For the text-containing cell, return its midpoint in [x, y] coordinate format. 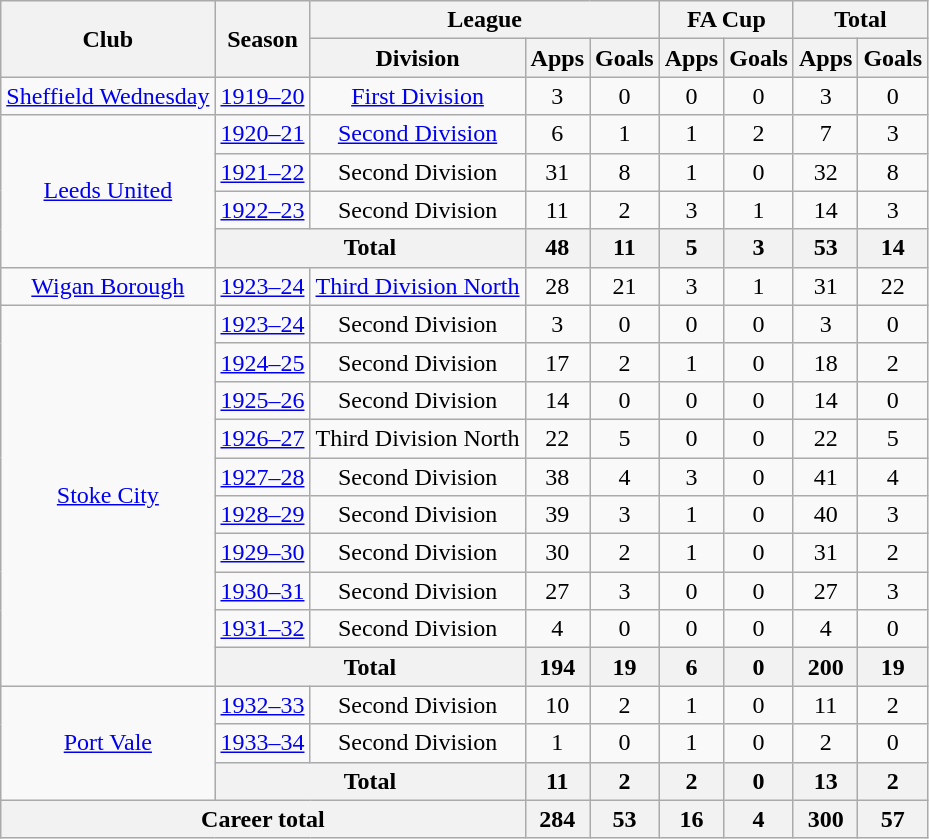
38 [557, 477]
39 [557, 515]
League [484, 20]
1919–20 [262, 96]
21 [625, 286]
300 [825, 819]
Wigan Borough [108, 286]
Season [262, 39]
1927–28 [262, 477]
1922–23 [262, 210]
16 [691, 819]
28 [557, 286]
1929–30 [262, 553]
1926–27 [262, 438]
1933–34 [262, 743]
1931–32 [262, 629]
17 [557, 362]
First Division [418, 96]
1930–31 [262, 591]
18 [825, 362]
1924–25 [262, 362]
284 [557, 819]
194 [557, 667]
32 [825, 172]
Club [108, 39]
Leeds United [108, 191]
1932–33 [262, 705]
Port Vale [108, 743]
1928–29 [262, 515]
Stoke City [108, 496]
48 [557, 248]
40 [825, 515]
13 [825, 781]
57 [893, 819]
Sheffield Wednesday [108, 96]
1920–21 [262, 134]
1925–26 [262, 400]
10 [557, 705]
Career total [263, 819]
1921–22 [262, 172]
30 [557, 553]
FA Cup [726, 20]
Division [418, 58]
7 [825, 134]
200 [825, 667]
41 [825, 477]
